Provide the (X, Y) coordinate of the cell's center where the given text is located.  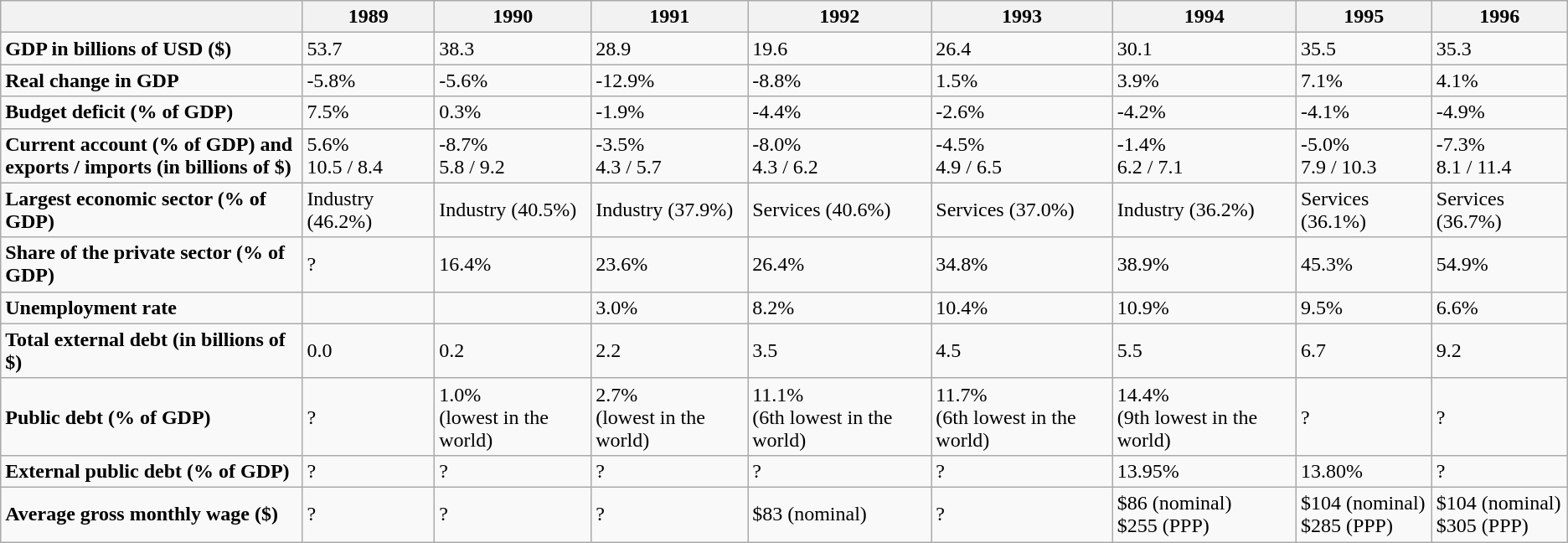
Unemployment rate (152, 308)
Largest economic sector (% of GDP) (152, 209)
1994 (1204, 17)
Industry (36.2%) (1204, 209)
3.5 (839, 350)
26.4 (1022, 49)
26.4% (839, 265)
6.6% (1499, 308)
$86 (nominal)$255 (PPP) (1204, 515)
-1.4%6.2 / 7.1 (1204, 156)
Industry (37.9%) (670, 209)
30.1 (1204, 49)
-4.4% (839, 112)
2.2 (670, 350)
13.80% (1364, 471)
Budget deficit (% of GDP) (152, 112)
-4.9% (1499, 112)
1.5% (1022, 80)
$104 (nominal)$285 (PPP) (1364, 515)
1996 (1499, 17)
2.7%(lowest in the world) (670, 416)
16.4% (513, 265)
53.7 (369, 49)
-8.7%5.8 / 9.2 (513, 156)
1992 (839, 17)
9.2 (1499, 350)
1989 (369, 17)
45.3% (1364, 265)
-4.5%4.9 / 6.5 (1022, 156)
-7.3%8.1 / 11.4 (1499, 156)
10.9% (1204, 308)
$104 (nominal)$305 (PPP) (1499, 515)
-5.0%7.9 / 10.3 (1364, 156)
54.9% (1499, 265)
-5.6% (513, 80)
-3.5%4.3 / 5.7 (670, 156)
Services (37.0%) (1022, 209)
-8.8% (839, 80)
5.5 (1204, 350)
14.4%(9th lowest in the world) (1204, 416)
34.8% (1022, 265)
1990 (513, 17)
Share of the private sector (% of GDP) (152, 265)
3.9% (1204, 80)
Services (40.6%) (839, 209)
4.1% (1499, 80)
5.6%10.5 / 8.4 (369, 156)
-12.9% (670, 80)
11.1%(6th lowest in the world) (839, 416)
35.3 (1499, 49)
Services (36.7%) (1499, 209)
7.1% (1364, 80)
8.2% (839, 308)
1991 (670, 17)
Industry (40.5%) (513, 209)
11.7%(6th lowest in the world) (1022, 416)
7.5% (369, 112)
-1.9% (670, 112)
35.5 (1364, 49)
23.6% (670, 265)
13.95% (1204, 471)
Services (36.1%) (1364, 209)
6.7 (1364, 350)
0.2 (513, 350)
38.9% (1204, 265)
38.3 (513, 49)
GDP in billions of USD ($) (152, 49)
Industry (46.2%) (369, 209)
External public debt (% of GDP) (152, 471)
0.3% (513, 112)
10.4% (1022, 308)
9.5% (1364, 308)
28.9 (670, 49)
19.6 (839, 49)
-4.1% (1364, 112)
Total external debt (in billions of $) (152, 350)
Public debt (% of GDP) (152, 416)
1995 (1364, 17)
$83 (nominal) (839, 515)
-2.6% (1022, 112)
-8.0%4.3 / 6.2 (839, 156)
0.0 (369, 350)
-4.2% (1204, 112)
Current account (% of GDP) andexports / imports (in billions of $) (152, 156)
Real change in GDP (152, 80)
Average gross monthly wage ($) (152, 515)
1993 (1022, 17)
4.5 (1022, 350)
-5.8% (369, 80)
1.0%(lowest in the world) (513, 416)
3.0% (670, 308)
